Return the (X, Y) coordinate for the center point of the cell that contains the specified text.  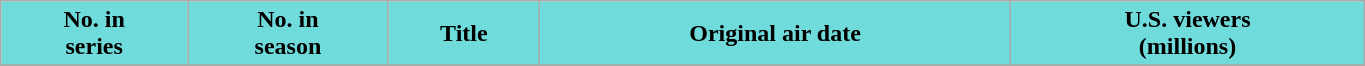
No. inseason (288, 34)
Original air date (774, 34)
Title (464, 34)
No. inseries (94, 34)
U.S. viewers(millions) (1188, 34)
